Return (X, Y) of the center of cell containing provided text 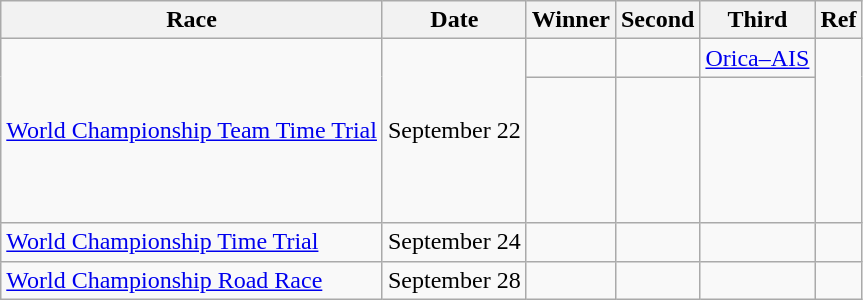
Orica–AIS (758, 58)
September 28 (454, 280)
Date (454, 20)
World Championship Team Time Trial (192, 131)
Race (192, 20)
Second (657, 20)
World Championship Time Trial (192, 242)
September 24 (454, 242)
Winner (570, 20)
September 22 (454, 131)
World Championship Road Race (192, 280)
Ref (838, 20)
Third (758, 20)
